Extract the (x, y) coordinate from the center of the cell holding the provided text.  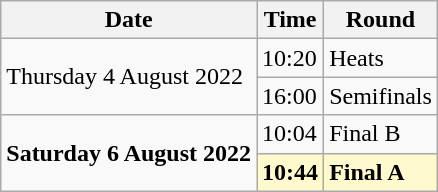
10:04 (290, 134)
Time (290, 20)
Thursday 4 August 2022 (129, 77)
Date (129, 20)
10:20 (290, 58)
Semifinals (381, 96)
16:00 (290, 96)
10:44 (290, 172)
Saturday 6 August 2022 (129, 153)
Final B (381, 134)
Heats (381, 58)
Round (381, 20)
Final A (381, 172)
